Locate the cell with the specified text and output its [X, Y] center coordinate. 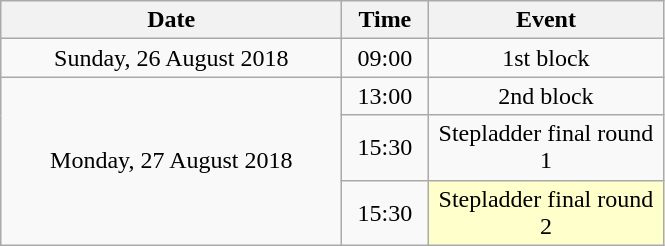
Time [385, 20]
2nd block [546, 96]
Event [546, 20]
Sunday, 26 August 2018 [172, 58]
13:00 [385, 96]
Date [172, 20]
Stepladder final round 1 [546, 148]
Stepladder final round 2 [546, 212]
Monday, 27 August 2018 [172, 161]
1st block [546, 58]
09:00 [385, 58]
